Locate the cell with the specified text and output its [X, Y] center coordinate. 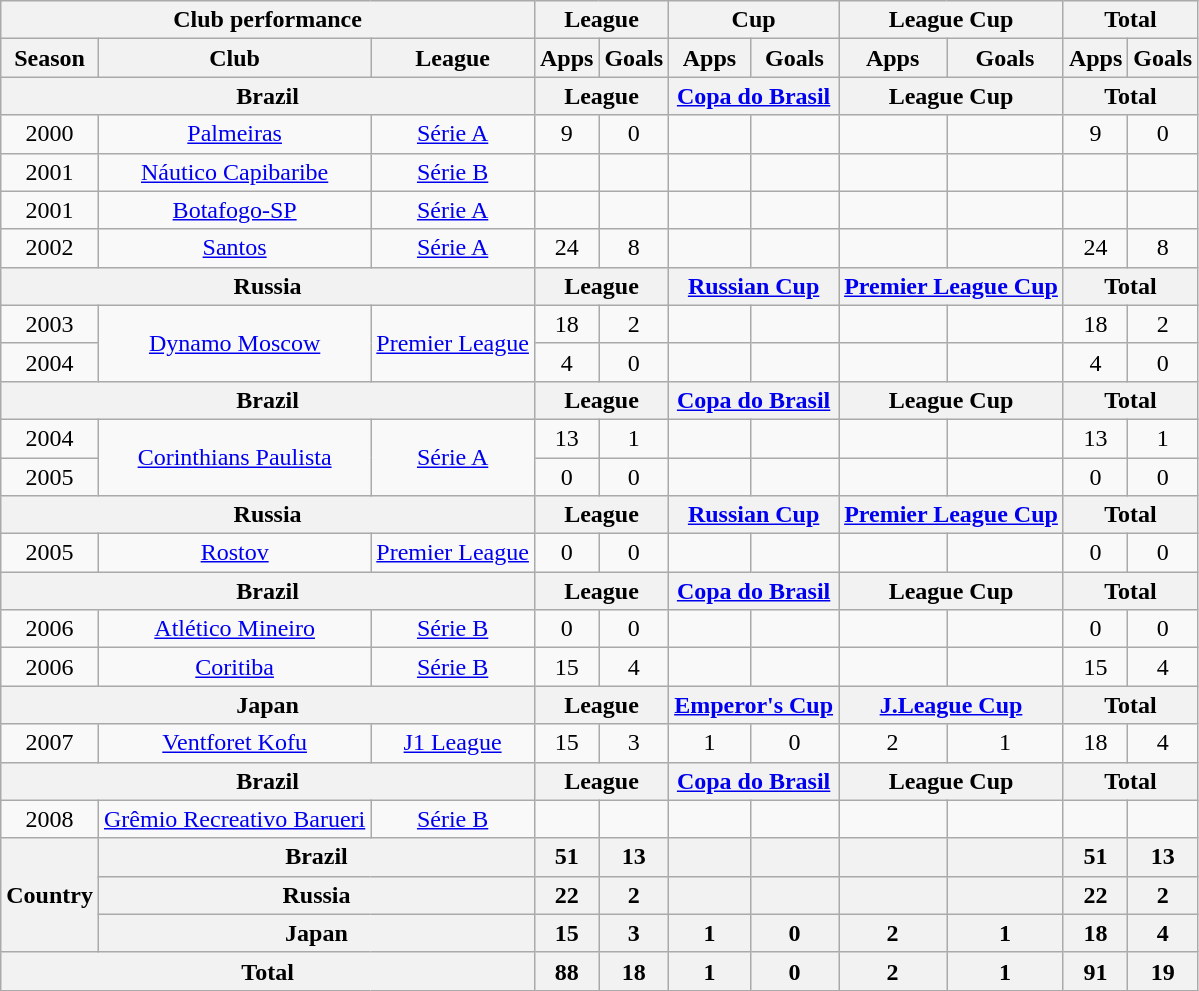
Dynamo Moscow [234, 343]
2000 [50, 134]
2008 [50, 819]
Náutico Capibaribe [234, 172]
Coritiba [234, 667]
2003 [50, 324]
Ventforet Kofu [234, 743]
Cup [754, 20]
88 [566, 971]
Grêmio Recreativo Barueri [234, 819]
Season [50, 58]
Santos [234, 248]
Country [50, 895]
Emperor's Cup [754, 705]
Botafogo-SP [234, 210]
Atlético Mineiro [234, 629]
Corinthians Paulista [234, 457]
2002 [50, 248]
J.League Cup [952, 705]
2007 [50, 743]
Palmeiras [234, 134]
J1 League [453, 743]
Club [234, 58]
91 [1095, 971]
Rostov [234, 553]
19 [1163, 971]
Club performance [268, 20]
